Identify which cell holds the provided text, then report its (x, y) central coordinate. 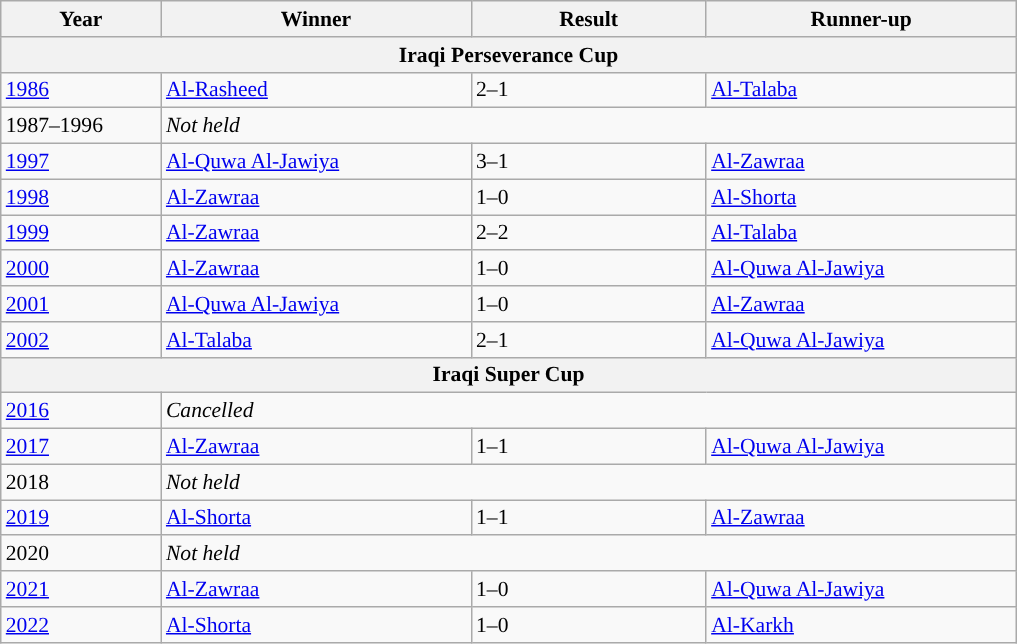
Cancelled (588, 411)
1998 (81, 197)
2018 (81, 482)
2019 (81, 518)
Winner (316, 19)
2021 (81, 589)
Al-Rasheed (316, 90)
2–2 (588, 233)
Year (81, 19)
1986 (81, 90)
1999 (81, 233)
Iraqi Perseverance Cup (509, 55)
2002 (81, 340)
2020 (81, 554)
3–1 (588, 162)
2022 (81, 625)
Runner-up (861, 19)
2000 (81, 269)
2016 (81, 411)
Al-Karkh (861, 625)
2001 (81, 304)
Iraqi Super Cup (509, 375)
1987–1996 (81, 126)
1997 (81, 162)
2017 (81, 447)
Result (588, 19)
